Pinpoint the cell where the given text exists, returning its (x, y) midpoint coordinate. 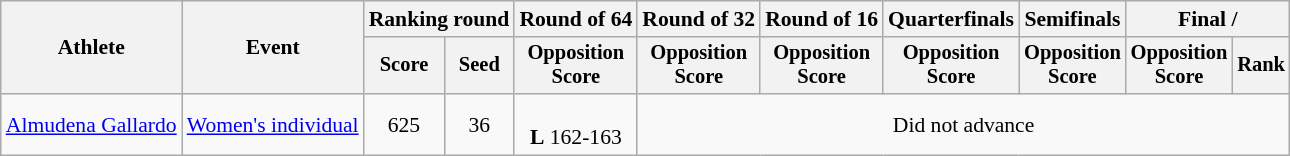
Semifinals (1072, 19)
Round of 32 (698, 19)
Did not advance (964, 124)
Event (273, 48)
Round of 64 (576, 19)
Almudena Gallardo (92, 124)
Rank (1261, 66)
Round of 16 (822, 19)
Women's individual (273, 124)
Score (404, 66)
Quarterfinals (951, 19)
36 (479, 124)
L 162-163 (576, 124)
Final / (1208, 19)
Athlete (92, 48)
Seed (479, 66)
625 (404, 124)
Ranking round (440, 19)
